Output the [x, y] coordinate of the center of the cell containing the given text.  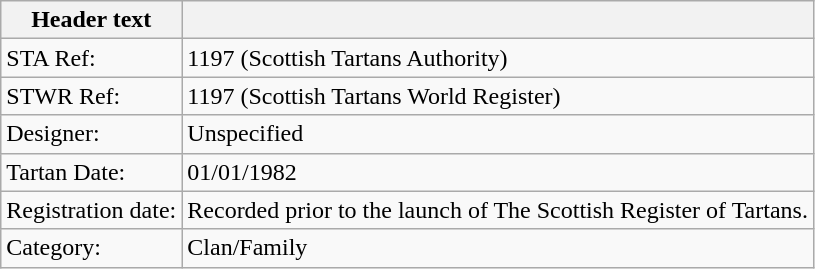
1197 (Scottish Tartans World Register) [498, 96]
Recorded prior to the launch of The Scottish Register of Tartans. [498, 210]
STWR Ref: [92, 96]
Designer: [92, 134]
Tartan Date: [92, 172]
01/01/1982 [498, 172]
Unspecified [498, 134]
Header text [92, 20]
Clan/Family [498, 248]
STA Ref: [92, 58]
Registration date: [92, 210]
Category: [92, 248]
1197 (Scottish Tartans Authority) [498, 58]
